From the cell containing the given text, extract its center point as (x, y) coordinate. 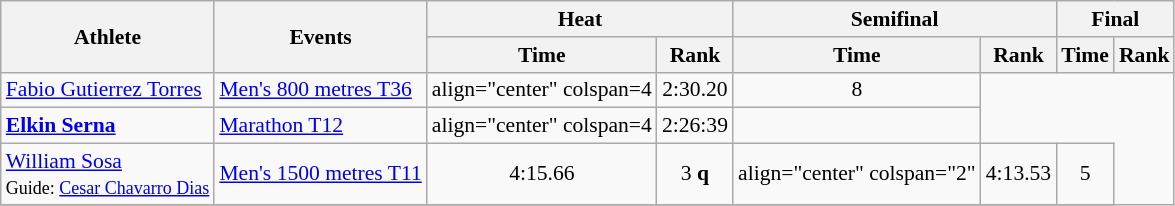
Men's 1500 metres T11 (320, 174)
Marathon T12 (320, 126)
Semifinal (894, 19)
4:15.66 (542, 174)
Elkin Serna (108, 126)
2:30.20 (695, 90)
Fabio Gutierrez Torres (108, 90)
Events (320, 36)
align="center" colspan="2" (857, 174)
3 q (695, 174)
8 (857, 90)
Heat (580, 19)
5 (1085, 174)
Athlete (108, 36)
2:26:39 (695, 126)
Men's 800 metres T36 (320, 90)
Final (1115, 19)
William SosaGuide: Cesar Chavarro Dias (108, 174)
4:13.53 (1018, 174)
